Return (x, y) of the center of cell containing provided text 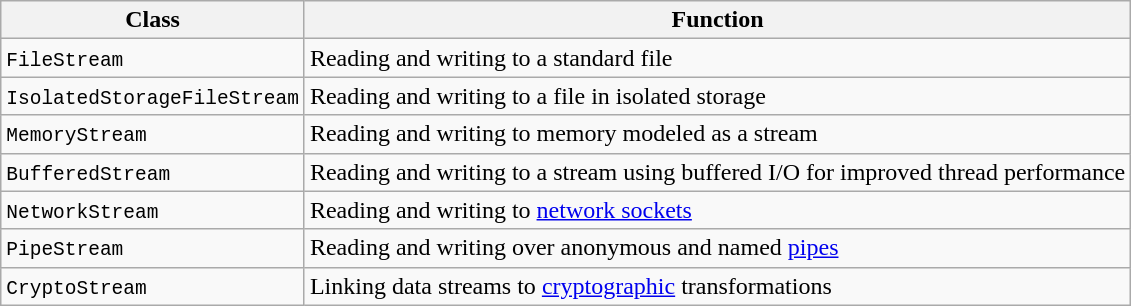
FileStream (153, 58)
MemoryStream (153, 134)
Linking data streams to cryptographic transformations (717, 286)
CryptoStream (153, 286)
Reading and writing to a standard file (717, 58)
PipeStream (153, 248)
Reading and writing over anonymous and named pipes (717, 248)
IsolatedStorageFileStream (153, 96)
Reading and writing to a stream using buffered I/O for improved thread performance (717, 172)
Reading and writing to network sockets (717, 210)
Reading and writing to a file in isolated storage (717, 96)
Reading and writing to memory modeled as a stream (717, 134)
BufferedStream (153, 172)
Class (153, 20)
NetworkStream (153, 210)
Function (717, 20)
